Search for the cell housing the specified text and yield its [x, y] center coordinate. 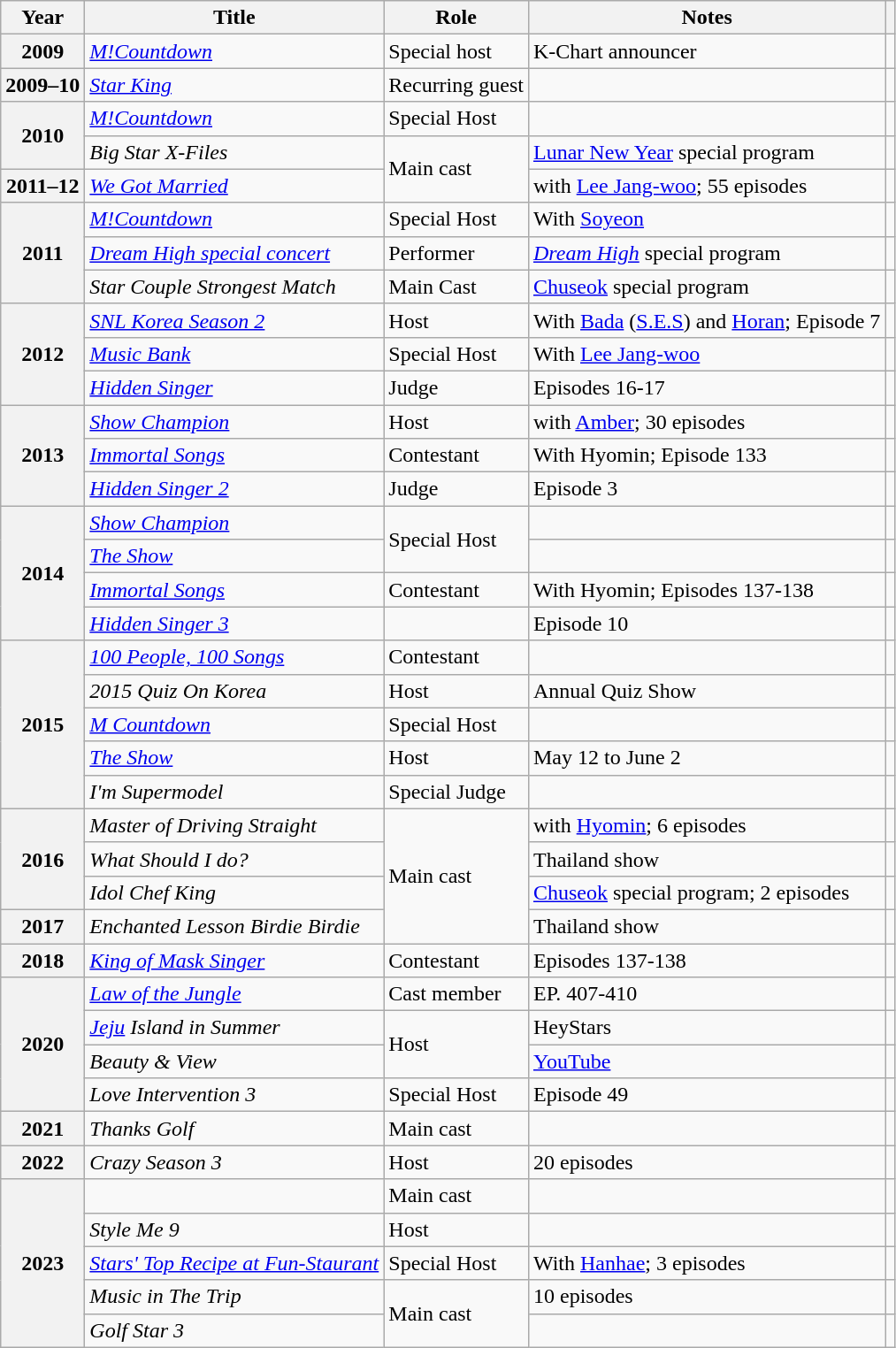
with Hyomin; 6 episodes [706, 825]
K-Chart announcer [706, 51]
HeyStars [706, 1028]
Hidden Singer [234, 387]
Enchanted Lesson Birdie Birdie [234, 926]
Special host [456, 51]
Hidden Singer 3 [234, 624]
Episode 3 [706, 489]
YouTube [706, 1061]
2021 [42, 1129]
With Bada (S.E.S) and Horan; Episode 7 [706, 320]
2018 [42, 960]
With Hanhae; 3 episodes [706, 1263]
2022 [42, 1162]
With Hyomin; Episode 133 [706, 456]
Jeju Island in Summer [234, 1028]
2023 [42, 1263]
2015 Quiz On Korea [234, 691]
Main Cast [456, 287]
Star Couple Strongest Match [234, 287]
Music in The Trip [234, 1297]
Notes [706, 18]
Golf Star 3 [234, 1330]
With Lee Jang-woo [706, 354]
2011–12 [42, 186]
Law of the Jungle [234, 994]
2020 [42, 1045]
I'm Supermodel [234, 792]
Beauty & View [234, 1061]
2015 [42, 724]
with Lee Jang-woo; 55 episodes [706, 186]
Idol Chef King [234, 892]
King of Mask Singer [234, 960]
We Got Married [234, 186]
Episodes 16-17 [706, 387]
Style Me 9 [234, 1229]
Big Star X-Files [234, 152]
Music Bank [234, 354]
2010 [42, 135]
100 People, 100 Songs [234, 657]
Episode 49 [706, 1095]
Thanks Golf [234, 1129]
Episodes 137-138 [706, 960]
Crazy Season 3 [234, 1162]
2013 [42, 456]
Special Judge [456, 792]
2012 [42, 354]
2009 [42, 51]
Hidden Singer 2 [234, 489]
10 episodes [706, 1297]
Lunar New Year special program [706, 152]
2016 [42, 859]
Cast member [456, 994]
20 episodes [706, 1162]
2009–10 [42, 85]
Dream High special concert [234, 253]
M Countdown [234, 724]
2014 [42, 573]
Year [42, 18]
Love Intervention 3 [234, 1095]
Stars' Top Recipe at Fun-Staurant [234, 1263]
With Hyomin; Episodes 137-138 [706, 590]
Episode 10 [706, 624]
May 12 to June 2 [706, 758]
Performer [456, 253]
Role [456, 18]
Title [234, 18]
With Soyeon [706, 219]
Chuseok special program [706, 287]
Star King [234, 85]
Annual Quiz Show [706, 691]
SNL Korea Season 2 [234, 320]
2011 [42, 253]
Dream High special program [706, 253]
Recurring guest [456, 85]
Chuseok special program; 2 episodes [706, 892]
Master of Driving Straight [234, 825]
EP. 407-410 [706, 994]
What Should I do? [234, 859]
with Amber; 30 episodes [706, 422]
2017 [42, 926]
